Determine the [X, Y] coordinate at the center of the cell enclosing the given text.  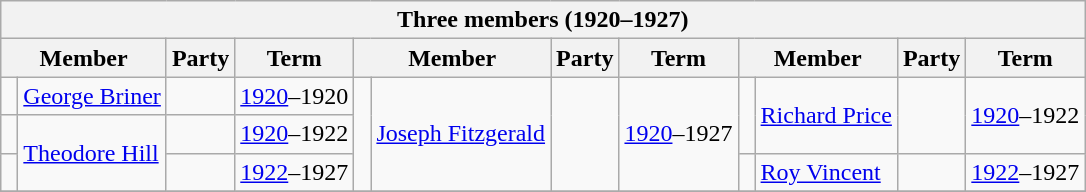
Roy Vincent [826, 172]
Three members (1920–1927) [543, 20]
Theodore Hill [92, 153]
George Briner [92, 96]
1920–1927 [678, 134]
1920–1920 [294, 96]
Richard Price [826, 115]
Joseph Fitzgerald [461, 134]
